Provide the [x, y] coordinate of the cell's center where the given text is located.  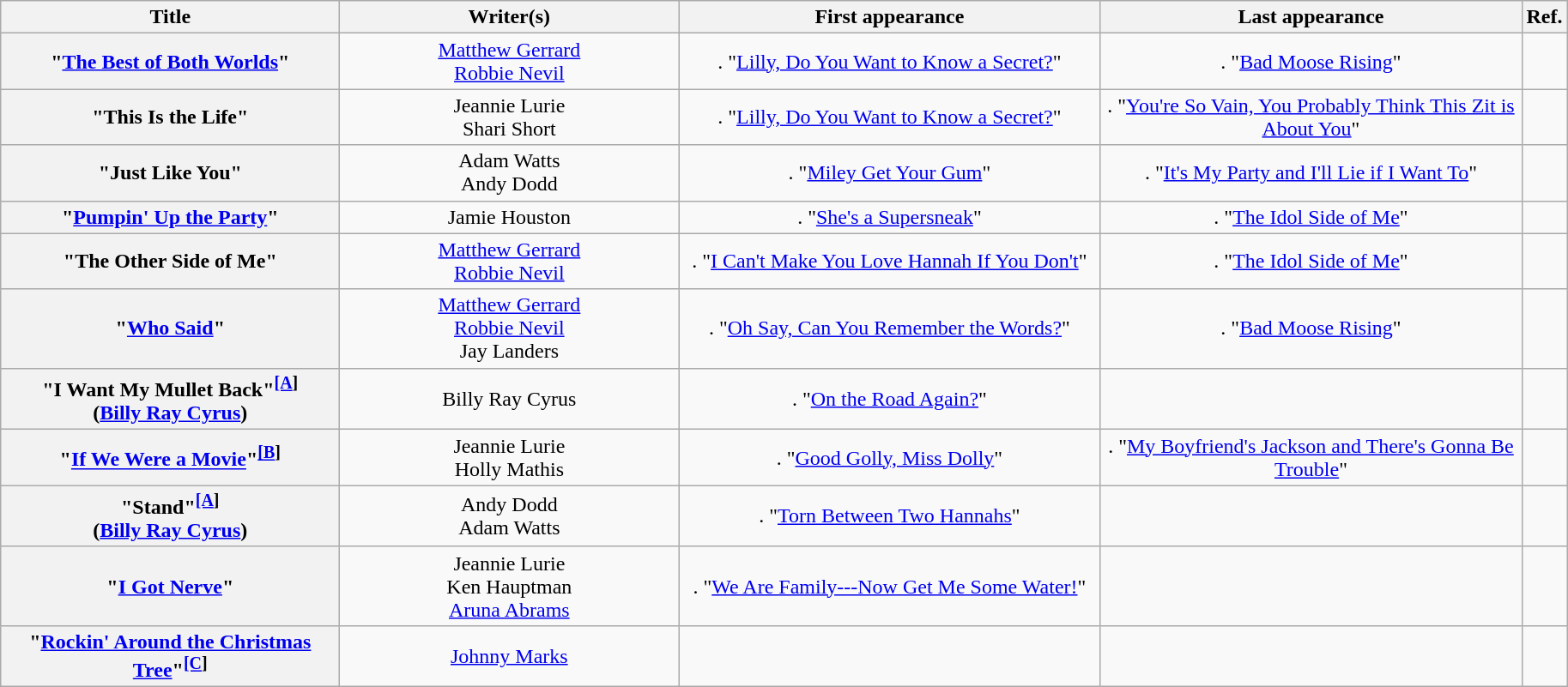
Matthew Gerrard Robbie Nevil Jay Landers [510, 328]
. "Oh Say, Can You Remember the Words?" [889, 328]
"The Other Side of Me" [170, 261]
Jeannie Lurie Ken Hauptman Aruna Abrams [510, 586]
Ref. [1545, 17]
. "She's a Supersneak" [889, 217]
. "It's My Party and I'll Lie if I Want To" [1311, 173]
Andy Dodd Adam Watts [510, 516]
"Who Said" [170, 328]
. "We Are Family---Now Get Me Some Water!" [889, 586]
"Stand"[A] (Billy Ray Cyrus) [170, 516]
. "My Boyfriend's Jackson and There's Gonna Be Trouble" [1311, 458]
"I Want My Mullet Back"[A] (Billy Ray Cyrus) [170, 399]
"The Best of Both Worlds" [170, 62]
Jamie Houston [510, 217]
First appearance [889, 17]
Adam Watts Andy Dodd [510, 173]
Jeannie Lurie Holly Mathis [510, 458]
. "On the Road Again?" [889, 399]
Last appearance [1311, 17]
Jeannie Lurie Shari Short [510, 117]
"If We Were a Movie"[B] [170, 458]
Johnny Marks [510, 656]
"This Is the Life" [170, 117]
Writer(s) [510, 17]
. "Good Golly, Miss Dolly" [889, 458]
"I Got Nerve" [170, 586]
Billy Ray Cyrus [510, 399]
"Pumpin' Up the Party" [170, 217]
. "Torn Between Two Hannahs" [889, 516]
Title [170, 17]
. "I Can't Make You Love Hannah If You Don't" [889, 261]
. "Miley Get Your Gum" [889, 173]
"Just Like You" [170, 173]
. "You're So Vain, You Probably Think This Zit is About You" [1311, 117]
"Rockin' Around the Christmas Tree"[C] [170, 656]
